Find where the given text appears and provide that cell's center as [x, y] coordinate. 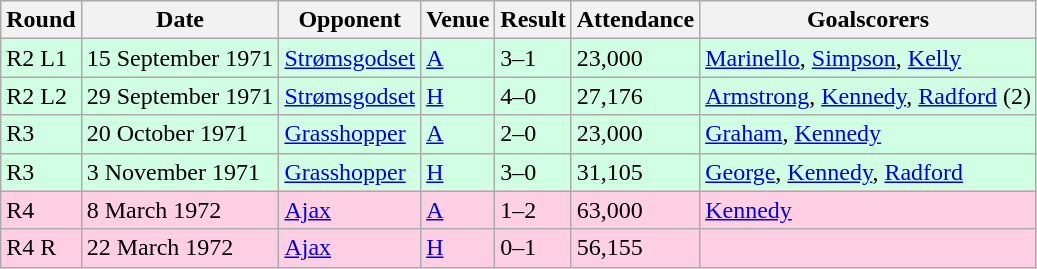
Date [180, 20]
Graham, Kennedy [868, 134]
8 March 1972 [180, 210]
27,176 [635, 96]
R4 [41, 210]
56,155 [635, 248]
1–2 [533, 210]
0–1 [533, 248]
15 September 1971 [180, 58]
Venue [458, 20]
R2 L2 [41, 96]
R4 R [41, 248]
Opponent [350, 20]
4–0 [533, 96]
Goalscorers [868, 20]
31,105 [635, 172]
Armstrong, Kennedy, Radford (2) [868, 96]
Marinello, Simpson, Kelly [868, 58]
20 October 1971 [180, 134]
Result [533, 20]
Kennedy [868, 210]
Round [41, 20]
R2 L1 [41, 58]
3 November 1971 [180, 172]
63,000 [635, 210]
2–0 [533, 134]
29 September 1971 [180, 96]
3–1 [533, 58]
3–0 [533, 172]
Attendance [635, 20]
George, Kennedy, Radford [868, 172]
22 March 1972 [180, 248]
